Identify which cell holds the provided text, then report its [x, y] central coordinate. 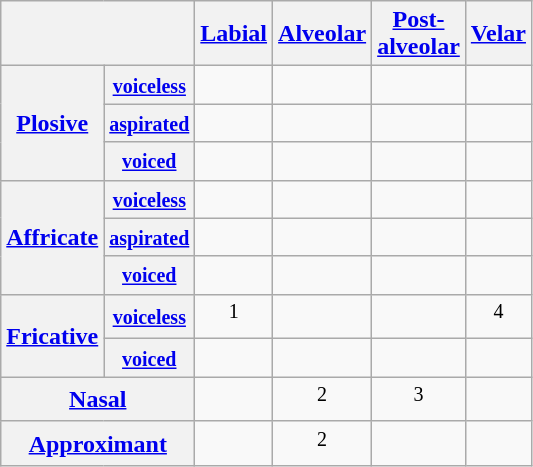
Velar [498, 34]
Plosive [52, 123]
Approximant [98, 444]
Alveolar [322, 34]
3 [419, 400]
4 [498, 316]
1 [234, 316]
Nasal [98, 400]
Labial [234, 34]
Affricate [52, 237]
Post-alveolar [419, 34]
Fricative [52, 336]
